Capture the cell that displays the provided text and extract its [X, Y] central coordinate. 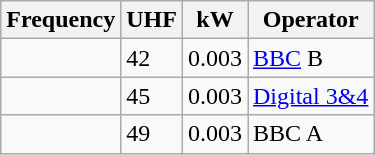
Digital 3&4 [311, 96]
UHF [152, 20]
Frequency [61, 20]
Operator [311, 20]
BBC B [311, 58]
42 [152, 58]
BBC A [311, 134]
45 [152, 96]
49 [152, 134]
kW [214, 20]
